Search for the cell housing the specified text and yield its (x, y) center coordinate. 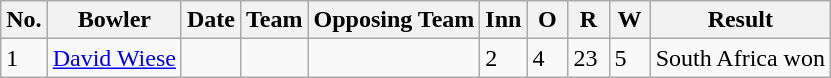
R (588, 20)
2 (504, 58)
1 (24, 58)
Opposing Team (394, 20)
David Wiese (114, 58)
Result (740, 20)
Date (210, 20)
W (630, 20)
Team (274, 20)
Bowler (114, 20)
5 (630, 58)
Inn (504, 20)
O (548, 20)
South Africa won (740, 58)
23 (588, 58)
No. (24, 20)
4 (548, 58)
